For the text-containing cell, return its midpoint in [X, Y] coordinate format. 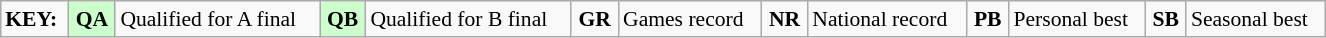
Games record [690, 19]
National record [887, 19]
NR [784, 19]
Personal best [1076, 19]
KEY: [34, 19]
Qualified for A final [218, 19]
GR [594, 19]
QB [342, 19]
Seasonal best [1256, 19]
PB [988, 19]
Qualified for B final [468, 19]
QA [92, 19]
SB [1166, 19]
